Return (x, y) of the center of cell containing provided text 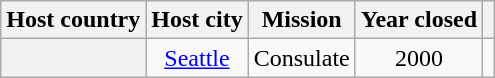
Host city (197, 20)
Seattle (197, 58)
Host country (74, 20)
2000 (418, 58)
Year closed (418, 20)
Consulate (302, 58)
Mission (302, 20)
